Extract the (X, Y) coordinate from the center of the cell holding the provided text.  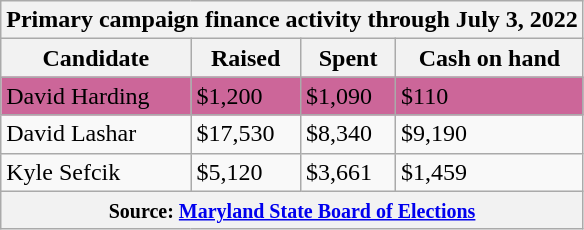
Primary campaign finance activity through July 3, 2022 (292, 20)
$5,120 (246, 172)
$3,661 (348, 172)
Raised (246, 58)
$1,459 (489, 172)
David Lashar (96, 134)
Candidate (96, 58)
$17,530 (246, 134)
$110 (489, 96)
$1,090 (348, 96)
$1,200 (246, 96)
$9,190 (489, 134)
David Harding (96, 96)
Spent (348, 58)
Source: Maryland State Board of Elections (292, 210)
Cash on hand (489, 58)
Kyle Sefcik (96, 172)
$8,340 (348, 134)
